Locate the cell with the specified text and output its (x, y) center coordinate. 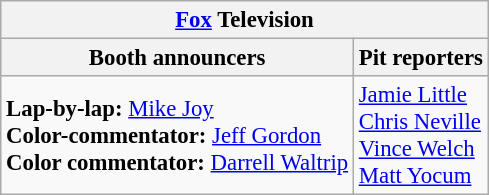
Pit reporters (420, 58)
Jamie LittleChris NevilleVince WelchMatt Yocum (420, 136)
Fox Television (245, 20)
Booth announcers (178, 58)
Lap-by-lap: Mike Joy Color-commentator: Jeff Gordon Color commentator: Darrell Waltrip (178, 136)
